Provide the [X, Y] coordinate of the cell's center where the given text is located.  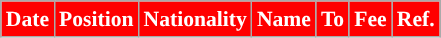
Nationality [196, 19]
To [332, 19]
Ref. [416, 19]
Position [96, 19]
Date [28, 19]
Name [284, 19]
Fee [370, 19]
